Search for the cell housing the specified text and yield its [X, Y] center coordinate. 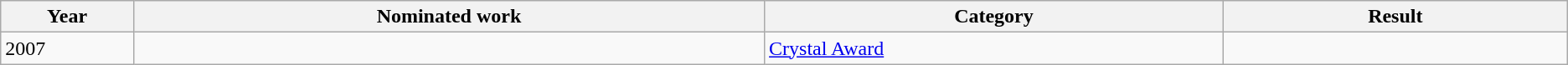
Category [994, 17]
Year [67, 17]
Nominated work [449, 17]
Crystal Award [994, 48]
2007 [67, 48]
Result [1395, 17]
